Provide the (x, y) coordinate of the cell's center where the given text is located.  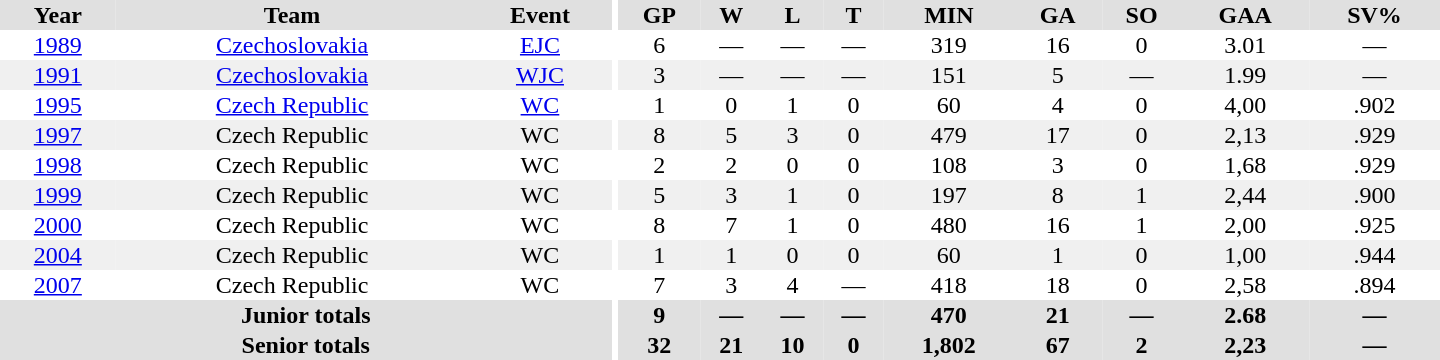
1999 (58, 195)
17 (1057, 135)
479 (948, 135)
418 (948, 285)
WJC (540, 75)
2,00 (1245, 225)
Year (58, 15)
.894 (1374, 285)
Team (292, 15)
1,00 (1245, 255)
2007 (58, 285)
3.01 (1245, 45)
2,13 (1245, 135)
EJC (540, 45)
1,68 (1245, 165)
10 (792, 345)
1,802 (948, 345)
GP (659, 15)
1997 (58, 135)
4,00 (1245, 105)
1989 (58, 45)
.944 (1374, 255)
L (792, 15)
1.99 (1245, 75)
2,58 (1245, 285)
2,44 (1245, 195)
GA (1057, 15)
2004 (58, 255)
.900 (1374, 195)
108 (948, 165)
Event (540, 15)
2,23 (1245, 345)
1991 (58, 75)
MIN (948, 15)
18 (1057, 285)
.925 (1374, 225)
Junior totals (306, 315)
1998 (58, 165)
2.68 (1245, 315)
1995 (58, 105)
SO (1142, 15)
W (732, 15)
67 (1057, 345)
T (854, 15)
Senior totals (306, 345)
151 (948, 75)
SV% (1374, 15)
319 (948, 45)
32 (659, 345)
.902 (1374, 105)
197 (948, 195)
2000 (58, 225)
9 (659, 315)
GAA (1245, 15)
6 (659, 45)
480 (948, 225)
470 (948, 315)
